Pinpoint the cell where the given text exists, returning its (X, Y) midpoint coordinate. 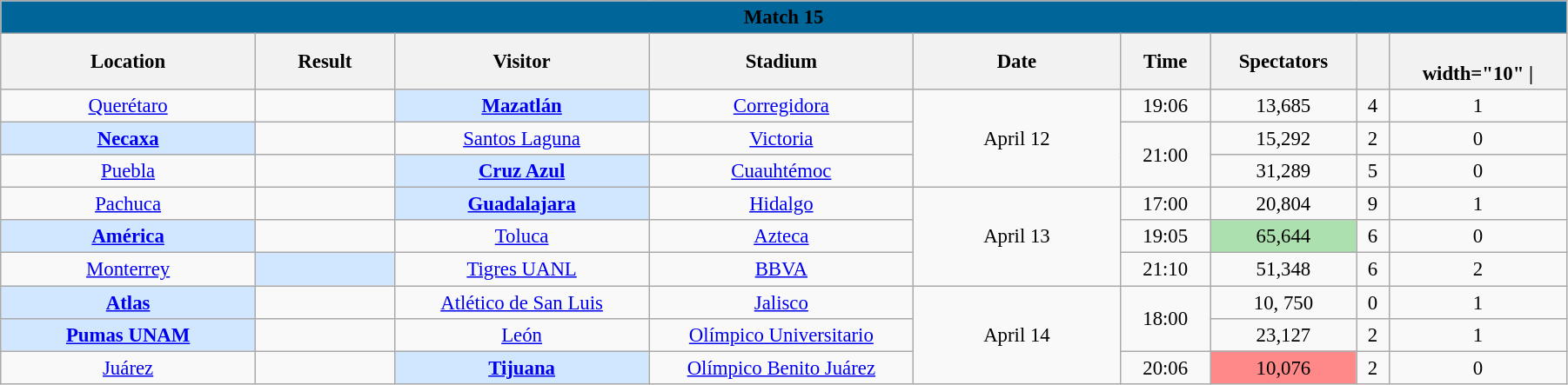
BBVA (781, 269)
León (522, 335)
20,804 (1283, 204)
21:10 (1165, 269)
April 14 (1016, 335)
13,685 (1283, 106)
4 (1372, 106)
10, 750 (1283, 302)
15,292 (1283, 139)
América (129, 237)
Tigres UANL (522, 269)
51,348 (1283, 269)
Mazatlán (522, 106)
Spectators (1283, 63)
Necaxa (129, 139)
Olímpico Benito Juárez (781, 368)
April 12 (1016, 139)
Azteca (781, 237)
Pachuca (129, 204)
Juárez (129, 368)
19:06 (1165, 106)
Jalisco (781, 302)
Santos Laguna (522, 139)
Cuauhtémoc (781, 171)
Olímpico Universitario (781, 335)
19:05 (1165, 237)
width="10" | (1478, 63)
23,127 (1283, 335)
Querétaro (129, 106)
17:00 (1165, 204)
18:00 (1165, 318)
Tijuana (522, 368)
20:06 (1165, 368)
Location (129, 63)
Toluca (522, 237)
Cruz Azul (522, 171)
Match 15 (784, 17)
Victoria (781, 139)
5 (1372, 171)
Corregidora (781, 106)
65,644 (1283, 237)
Stadium (781, 63)
Date (1016, 63)
21:00 (1165, 155)
10,076 (1283, 368)
Pumas UNAM (129, 335)
Guadalajara (522, 204)
Hidalgo (781, 204)
Atlas (129, 302)
9 (1372, 204)
31,289 (1283, 171)
Atlético de San Luis (522, 302)
Visitor (522, 63)
Time (1165, 63)
Monterrey (129, 269)
April 13 (1016, 236)
Result (325, 63)
Puebla (129, 171)
